Return (x, y) of the center of cell containing provided text 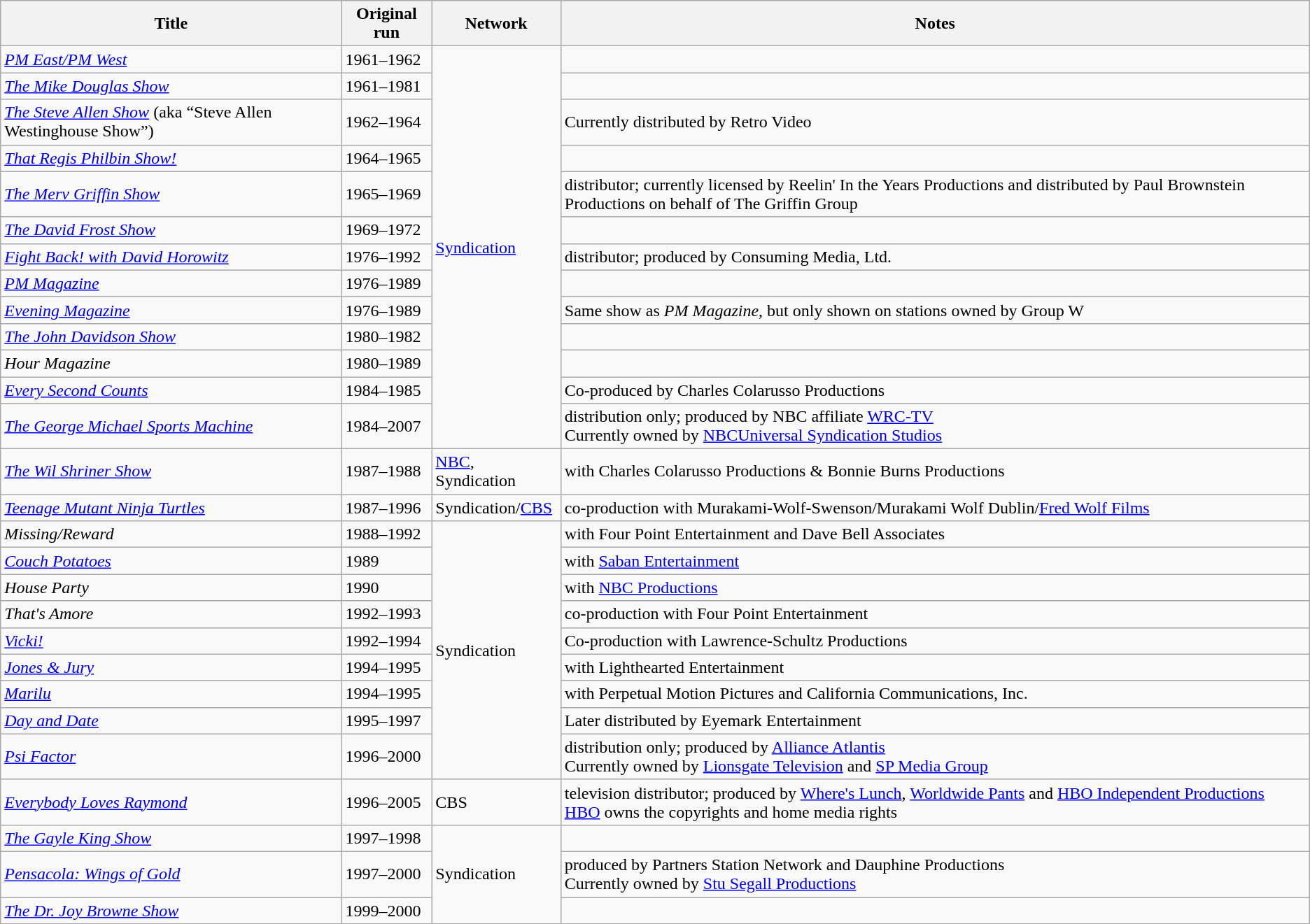
Everybody Loves Raymond (171, 802)
1976–1992 (386, 257)
Vicki! (171, 641)
1980–1989 (386, 363)
Jones & Jury (171, 667)
The George Michael Sports Machine (171, 427)
distribution only; produced by NBC affiliate WRC-TVCurrently owned by NBCUniversal Syndication Studios (935, 427)
Every Second Counts (171, 390)
Title (171, 24)
with NBC Productions (935, 588)
1969–1972 (386, 230)
1999–2000 (386, 910)
Missing/Reward (171, 534)
PM Magazine (171, 283)
1997–1998 (386, 838)
Pensacola: Wings of Gold (171, 874)
with Lighthearted Entertainment (935, 667)
1987–1988 (386, 471)
Couch Potatoes (171, 561)
PM East/PM West (171, 59)
1964–1965 (386, 158)
with Four Point Entertainment and Dave Bell Associates (935, 534)
The Dr. Joy Browne Show (171, 910)
Later distributed by Eyemark Entertainment (935, 720)
Marilu (171, 694)
1997–2000 (386, 874)
distributor; produced by Consuming Media, Ltd. (935, 257)
The David Frost Show (171, 230)
The Steve Allen Show (aka “Steve Allen Westinghouse Show”) (171, 122)
Evening Magazine (171, 310)
Hour Magazine (171, 363)
1992–1994 (386, 641)
NBC, Syndication (496, 471)
1990 (386, 588)
Fight Back! with David Horowitz (171, 257)
co-production with Murakami-Wolf-Swenson/Murakami Wolf Dublin/Fred Wolf Films (935, 508)
Co-produced by Charles Colarusso Productions (935, 390)
Co-production with Lawrence-Schultz Productions (935, 641)
That's Amore (171, 614)
1996–2005 (386, 802)
Notes (935, 24)
with Perpetual Motion Pictures and California Communications, Inc. (935, 694)
distributor; currently licensed by Reelin' In the Years Productions and distributed by Paul Brownstein Productions on behalf of The Griffin Group (935, 194)
The John Davidson Show (171, 336)
That Regis Philbin Show! (171, 158)
Original run (386, 24)
1992–1993 (386, 614)
1995–1997 (386, 720)
television distributor; produced by Where's Lunch, Worldwide Pants and HBO Independent ProductionsHBO owns the copyrights and home media rights (935, 802)
Currently distributed by Retro Video (935, 122)
co-production with Four Point Entertainment (935, 614)
The Mike Douglas Show (171, 86)
1961–1962 (386, 59)
1996–2000 (386, 757)
distribution only; produced by Alliance AtlantisCurrently owned by Lionsgate Television and SP Media Group (935, 757)
Teenage Mutant Ninja Turtles (171, 508)
1980–1982 (386, 336)
Network (496, 24)
1965–1969 (386, 194)
produced by Partners Station Network and Dauphine ProductionsCurrently owned by Stu Segall Productions (935, 874)
1987–1996 (386, 508)
1984–2007 (386, 427)
House Party (171, 588)
Same show as PM Magazine, but only shown on stations owned by Group W (935, 310)
Day and Date (171, 720)
1989 (386, 561)
The Merv Griffin Show (171, 194)
with Charles Colarusso Productions & Bonnie Burns Productions (935, 471)
Psi Factor (171, 757)
1988–1992 (386, 534)
The Gayle King Show (171, 838)
The Wil Shriner Show (171, 471)
1984–1985 (386, 390)
Syndication/CBS (496, 508)
1962–1964 (386, 122)
with Saban Entertainment (935, 561)
CBS (496, 802)
1961–1981 (386, 86)
